Output the (x, y) coordinate of the center of the cell containing the given text.  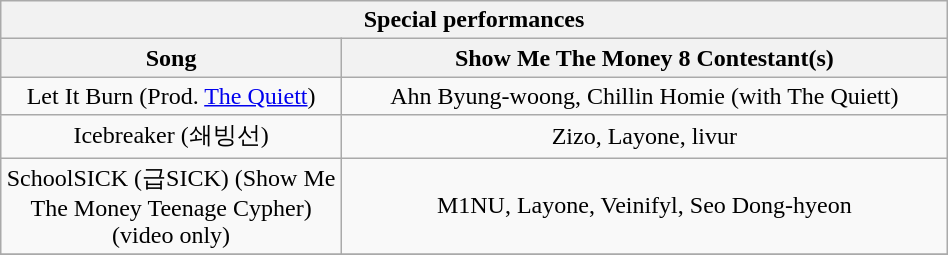
Song (172, 58)
Icebreaker (쇄빙선) (172, 136)
Ahn Byung-woong, Chillin Homie (with The Quiett) (644, 96)
M1NU, Layone, Veinifyl, Seo Dong-hyeon (644, 206)
Special performances (474, 20)
SchoolSICK (급SICK) (Show Me The Money Teenage Cypher) (video only) (172, 206)
Let It Burn (Prod. The Quiett) (172, 96)
Show Me The Money 8 Contestant(s) (644, 58)
Zizo, Layone, livur (644, 136)
